For the text-containing cell, return its midpoint in (X, Y) coordinate format. 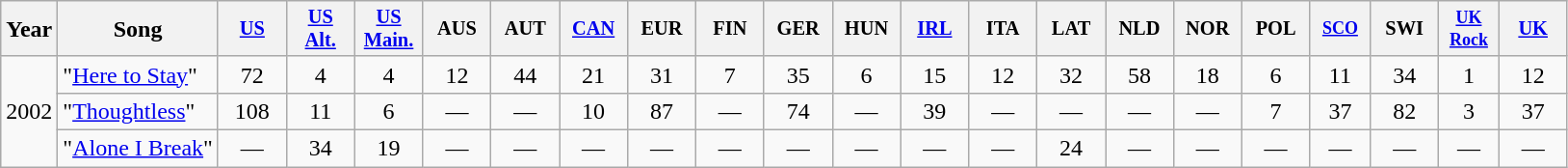
18 (1208, 74)
USAlt. (320, 29)
NOR (1208, 29)
Year (29, 29)
"Here to Stay" (139, 74)
EUR (663, 29)
19 (389, 149)
FIN (730, 29)
UK Rock (1470, 29)
74 (797, 111)
82 (1404, 111)
NLD (1140, 29)
87 (663, 111)
24 (1071, 149)
UK (1533, 29)
2002 (29, 111)
IRL (934, 29)
39 (934, 111)
SCO (1341, 29)
108 (252, 111)
10 (593, 111)
GER (797, 29)
72 (252, 74)
1 (1470, 74)
44 (526, 74)
31 (663, 74)
58 (1140, 74)
35 (797, 74)
"Thoughtless" (139, 111)
AUT (526, 29)
"Alone I Break" (139, 149)
USMain. (389, 29)
SWI (1404, 29)
15 (934, 74)
AUS (457, 29)
21 (593, 74)
CAN (593, 29)
32 (1071, 74)
Song (139, 29)
POL (1275, 29)
LAT (1071, 29)
ITA (1004, 29)
3 (1470, 111)
US (252, 29)
HUN (867, 29)
